Scan for the cell matching the given text and deliver its (X, Y) coordinate at center. 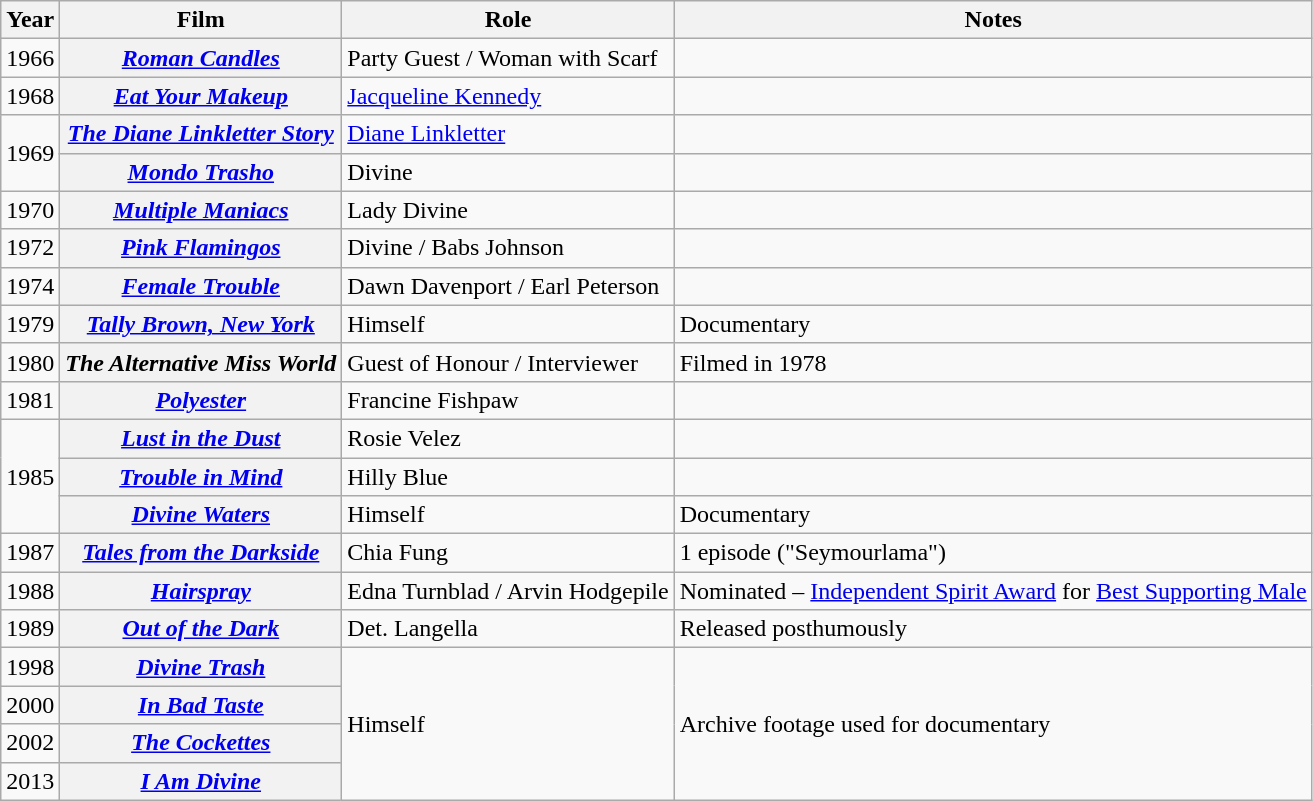
Hairspray (201, 591)
Archive footage used for documentary (993, 724)
Roman Candles (201, 58)
Lady Divine (508, 210)
Multiple Maniacs (201, 210)
1988 (30, 591)
Party Guest / Woman with Scarf (508, 58)
Pink Flamingos (201, 248)
In Bad Taste (201, 705)
Tally Brown, New York (201, 324)
Det. Langella (508, 629)
1980 (30, 362)
1998 (30, 667)
Edna Turnblad / Arvin Hodgepile (508, 591)
Francine Fishpaw (508, 400)
Dawn Davenport / Earl Peterson (508, 286)
Filmed in 1978 (993, 362)
Rosie Velez (508, 438)
Divine Waters (201, 515)
1 episode ("Seymourlama") (993, 553)
Polyester (201, 400)
Hilly Blue (508, 477)
Divine / Babs Johnson (508, 248)
Role (508, 20)
I Am Divine (201, 781)
Tales from the Darkside (201, 553)
1985 (30, 476)
1989 (30, 629)
1974 (30, 286)
Mondo Trasho (201, 172)
Out of the Dark (201, 629)
1987 (30, 553)
The Cockettes (201, 743)
Trouble in Mind (201, 477)
2000 (30, 705)
Notes (993, 20)
1981 (30, 400)
Released posthumously (993, 629)
2002 (30, 743)
1970 (30, 210)
Eat Your Makeup (201, 96)
1979 (30, 324)
Year (30, 20)
The Alternative Miss World (201, 362)
Lust in the Dust (201, 438)
1972 (30, 248)
Female Trouble (201, 286)
1969 (30, 153)
Jacqueline Kennedy (508, 96)
Diane Linkletter (508, 134)
Film (201, 20)
Guest of Honour / Interviewer (508, 362)
1968 (30, 96)
Nominated – Independent Spirit Award for Best Supporting Male (993, 591)
1966 (30, 58)
Divine Trash (201, 667)
The Diane Linkletter Story (201, 134)
Divine (508, 172)
Chia Fung (508, 553)
2013 (30, 781)
